From the cell containing the given text, extract its center point as (X, Y) coordinate. 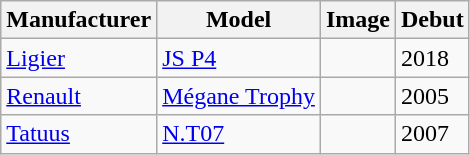
2007 (432, 134)
Ligier (79, 58)
Debut (432, 20)
Manufacturer (79, 20)
Model (239, 20)
2005 (432, 96)
Renault (79, 96)
Image (358, 20)
2018 (432, 58)
Tatuus (79, 134)
JS P4 (239, 58)
N.T07 (239, 134)
Mégane Trophy (239, 96)
